Pinpoint the cell where the given text exists, returning its [X, Y] midpoint coordinate. 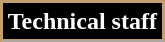
Technical staff [83, 22]
